Return the (x, y) coordinate for the center point of the cell that contains the specified text.  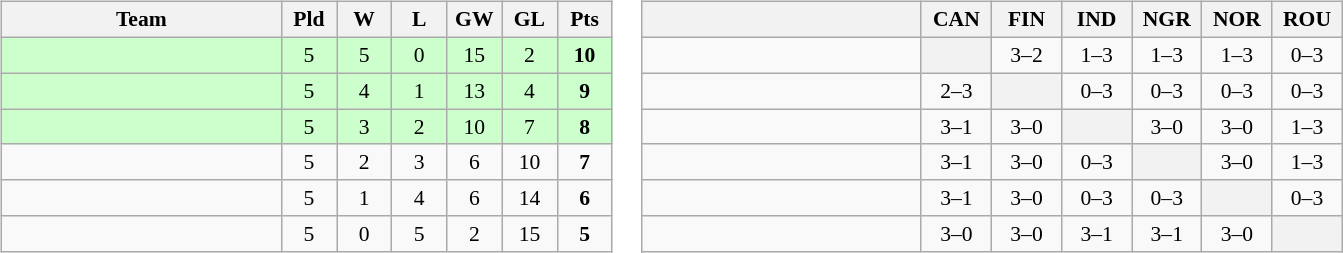
CAN (956, 20)
GW (474, 20)
FIN (1026, 20)
IND (1097, 20)
NGR (1167, 20)
14 (530, 198)
3–2 (1026, 55)
NOR (1237, 20)
Pts (584, 20)
9 (584, 91)
8 (584, 127)
ROU (1307, 20)
Pld (308, 20)
L (420, 20)
GL (530, 20)
13 (474, 91)
W (364, 20)
2–3 (956, 91)
Team (141, 20)
